For the text-containing cell, return its midpoint in (x, y) coordinate format. 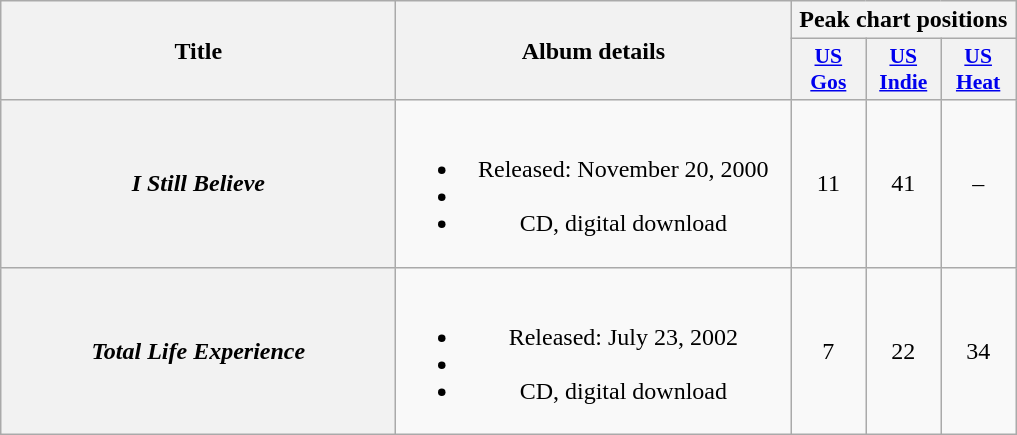
I Still Believe (198, 184)
11 (828, 184)
Released: July 23, 2002CD, digital download (594, 350)
41 (904, 184)
USIndie (904, 70)
34 (978, 350)
7 (828, 350)
22 (904, 350)
Title (198, 50)
USGos (828, 70)
– (978, 184)
Total Life Experience (198, 350)
Peak chart positions (904, 20)
Album details (594, 50)
Released: November 20, 2000CD, digital download (594, 184)
USHeat (978, 70)
